Capture the cell that displays the provided text and extract its [X, Y] central coordinate. 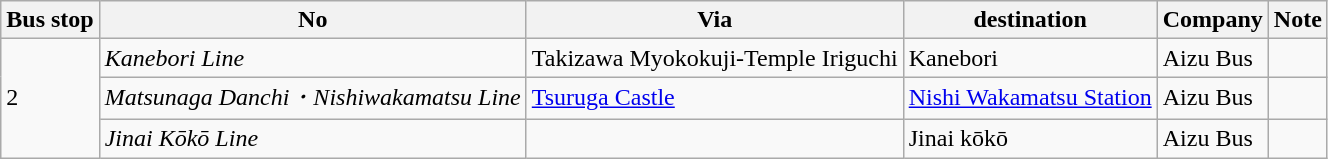
Matsunaga Danchi・Nishiwakamatsu Line [312, 98]
Jinai kōkō [1030, 138]
Jinai Kōkō Line [312, 138]
Kanebori Line [312, 58]
Nishi Wakamatsu Station [1030, 98]
Takizawa Myokokuji-Temple Iriguchi [714, 58]
2 [50, 98]
No [312, 20]
destination [1030, 20]
Company [1212, 20]
Tsuruga Castle [714, 98]
Kanebori [1030, 58]
Note [1298, 20]
Via [714, 20]
Bus stop [50, 20]
